Search for the cell housing the specified text and yield its [x, y] center coordinate. 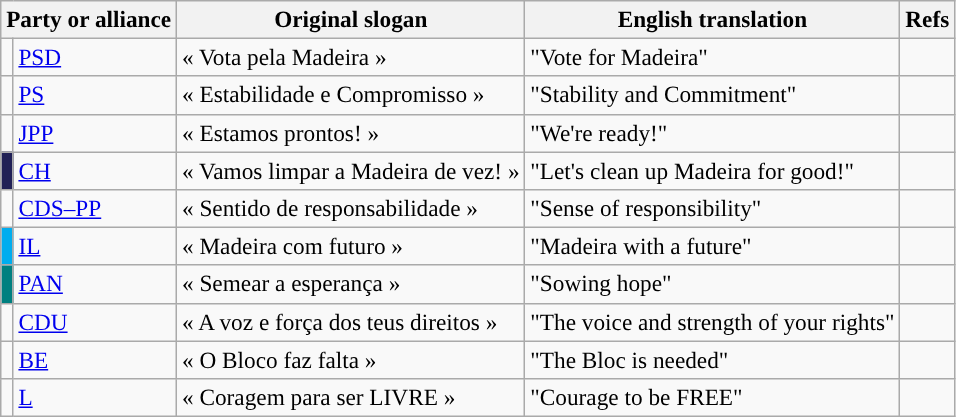
"Vote for Madeira" [712, 57]
« Madeira com futuro » [351, 246]
« Coragem para ser LIVRE » [351, 397]
"Sense of responsibility" [712, 208]
"Let's clean up Madeira for good!" [712, 170]
CH [95, 170]
"The Bloc is needed" [712, 359]
« Sentido de responsabilidade » [351, 208]
PAN [95, 284]
« Semear a esperança » [351, 284]
« Vota pela Madeira » [351, 57]
"Madeira with a future" [712, 246]
IL [95, 246]
Party or alliance [89, 19]
Original slogan [351, 19]
CDU [95, 322]
English translation [712, 19]
JPP [95, 133]
L [95, 397]
"We're ready!" [712, 133]
"Courage to be FREE" [712, 397]
CDS–PP [95, 208]
« O Bloco faz falta » [351, 359]
« Estabilidade e Compromisso » [351, 95]
« A voz e força dos teus direitos » [351, 322]
"Stability and Commitment" [712, 95]
BE [95, 359]
PS [95, 95]
"The voice and strength of your rights" [712, 322]
« Vamos limpar a Madeira de vez! » [351, 170]
"Sowing hope" [712, 284]
« Estamos prontos! » [351, 133]
PSD [95, 57]
Refs [928, 19]
